Return [x, y] of the center of cell containing provided text 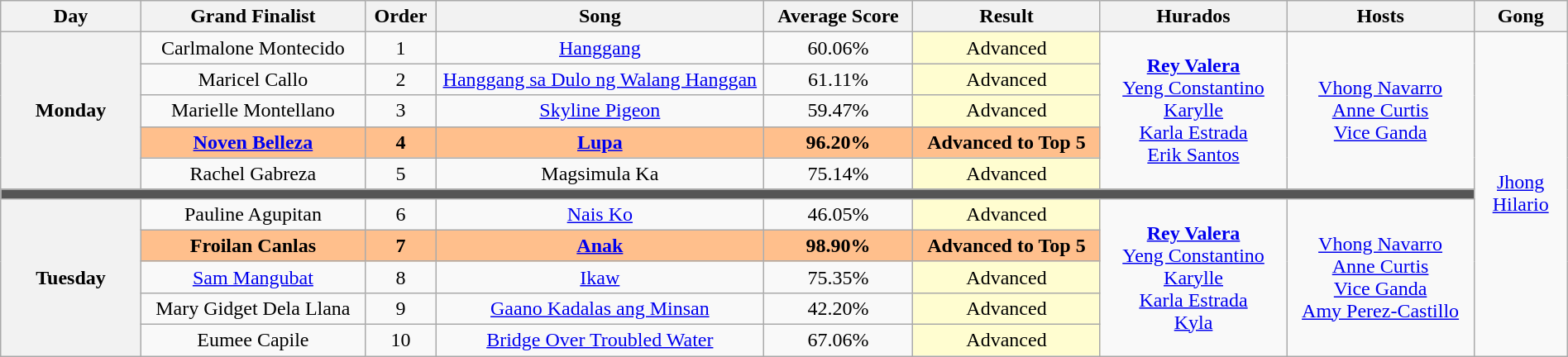
9 [401, 308]
75.14% [839, 174]
96.20% [839, 142]
Order [401, 17]
67.06% [839, 340]
Grand Finalist [253, 17]
8 [401, 277]
6 [401, 214]
Average Score [839, 17]
Vhong NavarroAnne CurtisVice Ganda [1380, 111]
Mary Gidget Dela Llana [253, 308]
61.11% [839, 79]
Marielle Montellano [253, 111]
Lupa [600, 142]
Tuesday [71, 277]
1 [401, 48]
4 [401, 142]
60.06% [839, 48]
Song [600, 17]
Nais Ko [600, 214]
Vhong NavarroAnne CurtisVice GandaAmy Perez-Castillo [1380, 277]
Noven Belleza [253, 142]
75.35% [839, 277]
46.05% [839, 214]
3 [401, 111]
7 [401, 245]
Jhong Hilario [1520, 194]
98.90% [839, 245]
Monday [71, 111]
Pauline Agupitan [253, 214]
59.47% [839, 111]
Hurados [1193, 17]
Anak [600, 245]
Maricel Callo [253, 79]
42.20% [839, 308]
Froilan Canlas [253, 245]
Magsimula Ka [600, 174]
Rey ValeraYeng ConstantinoKarylleKarla EstradaErik Santos [1193, 111]
Bridge Over Troubled Water [600, 340]
Day [71, 17]
Hanggang [600, 48]
Hanggang sa Dulo ng Walang Hanggan [600, 79]
Rey ValeraYeng ConstantinoKarylleKarla EstradaKyla [1193, 277]
Sam Mangubat [253, 277]
Rachel Gabreza [253, 174]
Ikaw [600, 277]
Gong [1520, 17]
5 [401, 174]
Gaano Kadalas ang Minsan [600, 308]
Carlmalone Montecido [253, 48]
2 [401, 79]
Eumee Capile [253, 340]
Hosts [1380, 17]
10 [401, 340]
Skyline Pigeon [600, 111]
Result [1006, 17]
